Capture the cell that displays the provided text and extract its (x, y) central coordinate. 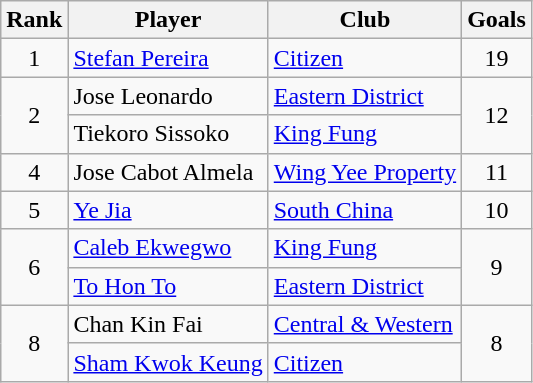
South China (364, 210)
Wing Yee Property (364, 172)
Club (364, 20)
Caleb Ekwegwo (168, 248)
10 (497, 210)
Rank (34, 20)
Stefan Pereira (168, 58)
1 (34, 58)
6 (34, 267)
Jose Cabot Almela (168, 172)
Chan Kin Fai (168, 324)
9 (497, 267)
2 (34, 115)
11 (497, 172)
19 (497, 58)
Sham Kwok Keung (168, 362)
Player (168, 20)
Jose Leonardo (168, 96)
12 (497, 115)
Central & Western (364, 324)
To Hon To (168, 286)
Ye Jia (168, 210)
Tiekoro Sissoko (168, 134)
Goals (497, 20)
4 (34, 172)
5 (34, 210)
